Extract the [X, Y] coordinate from the center of the cell holding the provided text.  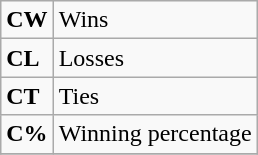
C% [27, 134]
Winning percentage [155, 134]
Losses [155, 58]
Ties [155, 96]
CT [27, 96]
Wins [155, 20]
CW [27, 20]
CL [27, 58]
